Find where the given text appears and provide that cell's center as [x, y] coordinate. 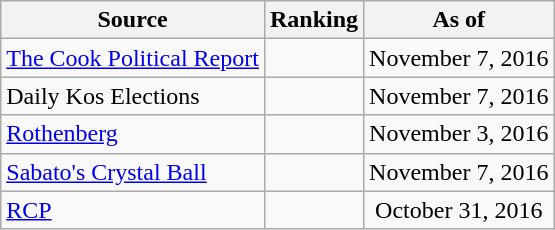
Rothenberg [133, 134]
RCP [133, 210]
November 3, 2016 [459, 134]
Sabato's Crystal Ball [133, 172]
October 31, 2016 [459, 210]
As of [459, 20]
The Cook Political Report [133, 58]
Daily Kos Elections [133, 96]
Source [133, 20]
Ranking [314, 20]
